Determine the (X, Y) coordinate at the center of the cell enclosing the given text.  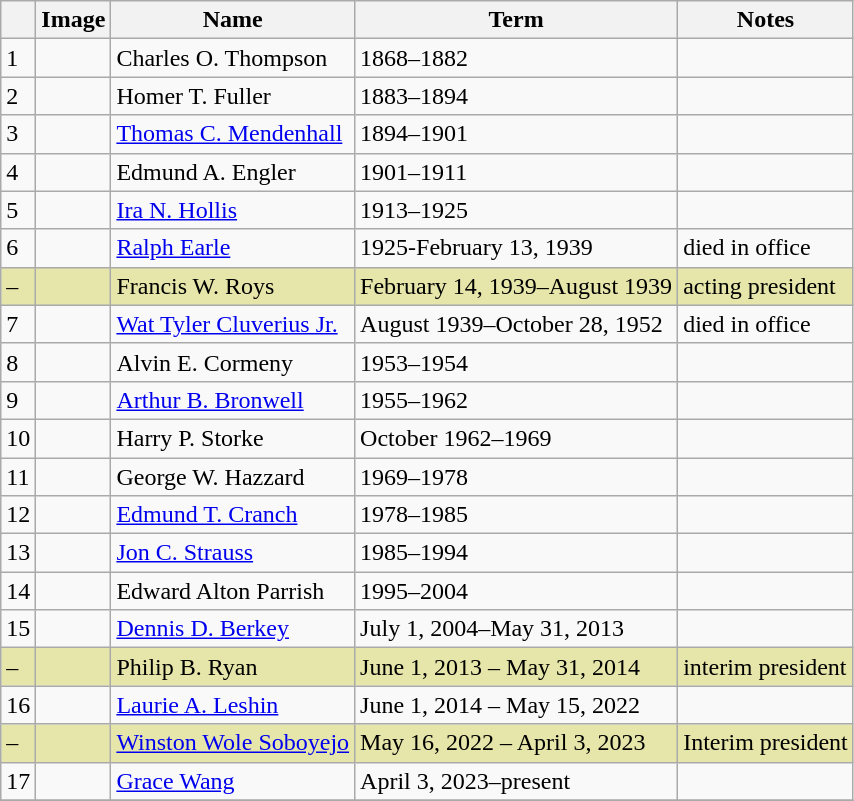
Charles O. Thompson (233, 58)
Wat Tyler Cluverius Jr. (233, 324)
Laurie A. Leshin (233, 705)
acting president (766, 286)
Interim president (766, 743)
Harry P. Storke (233, 438)
1955–1962 (516, 400)
Thomas C. Mendenhall (233, 134)
1901–1911 (516, 172)
Alvin E. Cormeny (233, 362)
Jon C. Strauss (233, 553)
May 16, 2022 – April 3, 2023 (516, 743)
16 (18, 705)
Ira N. Hollis (233, 210)
7 (18, 324)
George W. Hazzard (233, 477)
5 (18, 210)
1953–1954 (516, 362)
1894–1901 (516, 134)
4 (18, 172)
1995–2004 (516, 591)
13 (18, 553)
April 3, 2023–present (516, 781)
2 (18, 96)
1 (18, 58)
interim president (766, 667)
Edward Alton Parrish (233, 591)
11 (18, 477)
August 1939–October 28, 1952 (516, 324)
Term (516, 20)
Arthur B. Bronwell (233, 400)
Name (233, 20)
14 (18, 591)
9 (18, 400)
Winston Wole Soboyejo (233, 743)
1883–1894 (516, 96)
Francis W. Roys (233, 286)
1913–1925 (516, 210)
Homer T. Fuller (233, 96)
Grace Wang (233, 781)
June 1, 2013 – May 31, 2014 (516, 667)
Image (74, 20)
Dennis D. Berkey (233, 629)
12 (18, 515)
July 1, 2004–May 31, 2013 (516, 629)
June 1, 2014 – May 15, 2022 (516, 705)
1969–1978 (516, 477)
1925-February 13, 1939 (516, 248)
Philip B. Ryan (233, 667)
October 1962–1969 (516, 438)
3 (18, 134)
8 (18, 362)
Edmund A. Engler (233, 172)
17 (18, 781)
Notes (766, 20)
15 (18, 629)
Ralph Earle (233, 248)
1985–1994 (516, 553)
Edmund T. Cranch (233, 515)
1868–1882 (516, 58)
6 (18, 248)
February 14, 1939–August 1939 (516, 286)
10 (18, 438)
1978–1985 (516, 515)
